Return [X, Y] of the center of cell containing provided text 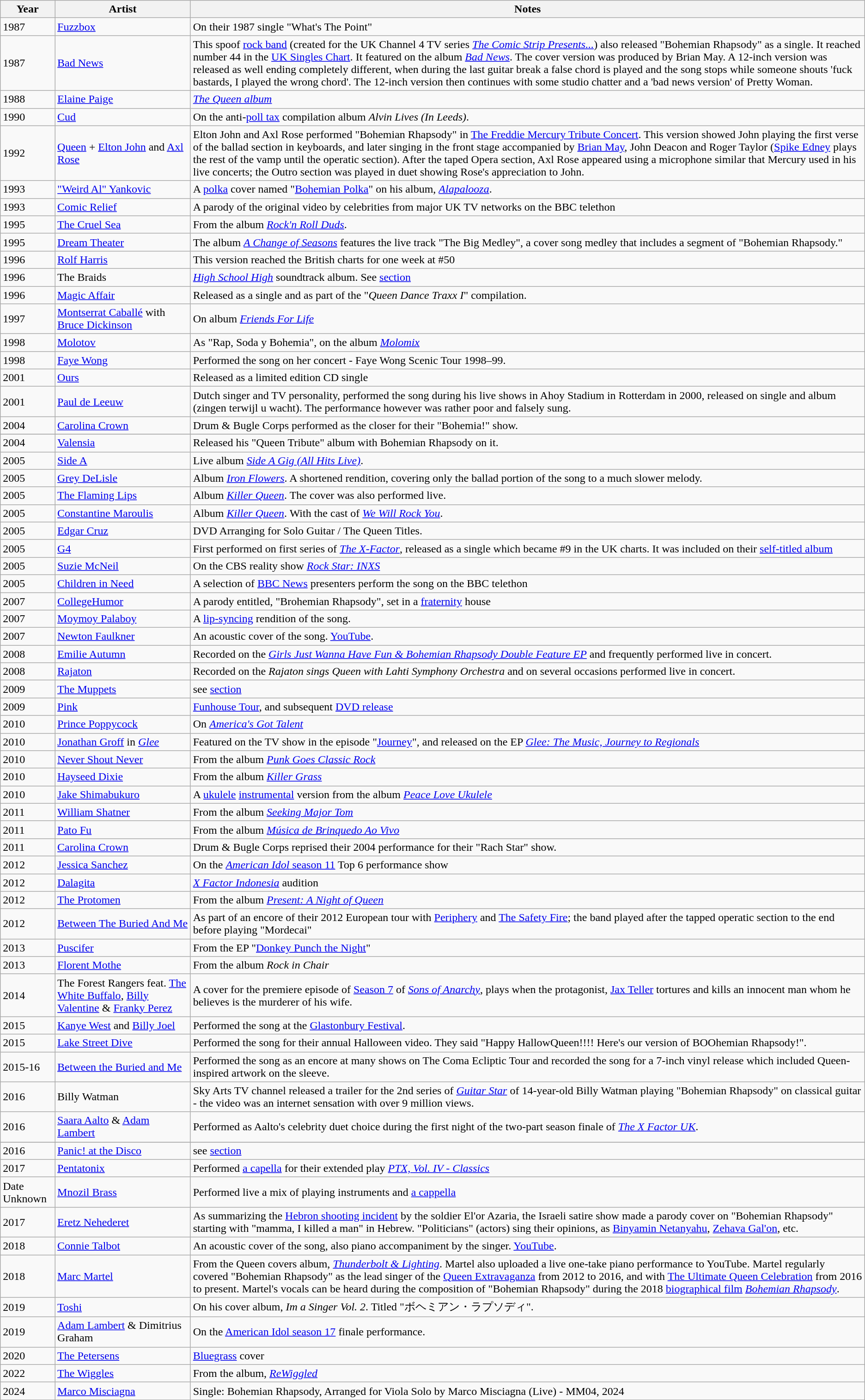
Pentatonix [123, 1168]
2022 [28, 1373]
From the album, ReWiggled [528, 1373]
Drum & Bugle Corps reprised their 2004 performance for their "Rach Star" show. [528, 847]
As "Rap, Soda y Bohemia", on the album Molomix [528, 343]
G4 [123, 548]
Album Killer Queen. With the cast of We Will Rock You. [528, 513]
Ours [123, 378]
Performed the song on her concert - Faye Wong Scenic Tour 1998–99. [528, 360]
On the American Idol season 11 Top 6 performance show [528, 865]
Grey DeLisle [123, 478]
Jake Shimabukuro [123, 794]
Live album Side A Gig (All Hits Live). [528, 461]
Marco Misciagna [123, 1391]
Between The Buried And Me [123, 924]
An acoustic cover of the song, also piano accompaniment by the singer. YouTube. [528, 1246]
Faye Wong [123, 360]
Molotov [123, 343]
On album Friends For Life [528, 319]
Performed the song for their annual Halloween video. They said "Happy HallowQueen!!!! Here's our version of BOOhemian Rhapsody!". [528, 1043]
The Flaming Lips [123, 496]
Released his "Queen Tribute" album with Bohemian Rhapsody on it. [528, 443]
From the album Rock in Chair [528, 965]
From the album Killer Grass [528, 777]
Children in Need [123, 583]
Cud [123, 117]
Year [28, 9]
Saara Aalto & Adam Lambert [123, 1127]
Adam Lambert & Dimitrius Graham [123, 1332]
Jonathan Groff in Glee [123, 742]
A lip-syncing rendition of the song. [528, 619]
From the album Punk Goes Classic Rock [528, 759]
This version reached the British charts for one week at #50 [528, 260]
The Wiggles [123, 1373]
Pato Fu [123, 830]
CollegeHumor [123, 601]
Edgar Cruz [123, 531]
On America's Got Talent [528, 724]
Paul de Leeuw [123, 402]
The Braids [123, 277]
Jessica Sanchez [123, 865]
Recorded on the Girls Just Wanna Have Fun & Bohemian Rhapsody Double Feature EP and frequently performed live in concert. [528, 654]
Hayseed Dixie [123, 777]
Album Iron Flowers. A shortened rendition, covering only the ballad portion of the song to a much slower melody. [528, 478]
A ukulele instrumental version from the album Peace Love Ukulele [528, 794]
"Weird Al" Yankovic [123, 189]
Constantine Maroulis [123, 513]
From the album Rock'n Roll Duds. [528, 224]
Billy Watman [123, 1097]
The Protomen [123, 900]
Side A [123, 461]
Date Unknown [28, 1192]
Mnozil Brass [123, 1192]
On the anti-poll tax compilation album Alvin Lives (In Leeds). [528, 117]
Queen + Elton John and Axl Rose [123, 153]
1990 [28, 117]
Between the Buried and Me [123, 1067]
Comic Relief [123, 207]
Performed live a mix of playing instruments and a cappella [528, 1192]
2014 [28, 995]
Emilie Autumn [123, 654]
X Factor Indonesia audition [528, 883]
On the American Idol season 17 finale performance. [528, 1332]
The Muppets [123, 689]
Marc Martel [123, 1276]
2015-16 [28, 1067]
First performed on first series of The X-Factor, released as a single which became #9 in the UK charts. It was included on their self-titled album [528, 548]
Released as a limited edition CD single [528, 378]
Fuzzbox [123, 27]
Performed the song at the Glastonbury Festival. [528, 1025]
Performed a capella for their extended play PTX, Vol. IV - Classics [528, 1168]
From the album Present: A Night of Queen [528, 900]
Newton Faulkner [123, 636]
1997 [28, 319]
A parody of the original video by celebrities from major UK TV networks on the BBC telethon [528, 207]
Recorded on the Rajaton sings Queen with Lahti Symphony Orchestra and on several occasions performed live in concert. [528, 672]
Lake Street Dive [123, 1043]
The album A Change of Seasons features the live track "The Big Medley", a cover song medley that includes a segment of "Bohemian Rhapsody." [528, 242]
From the album Música de Brinquedo Ao Vivo [528, 830]
Magic Affair [123, 295]
Florent Mothe [123, 965]
1992 [28, 153]
Artist [123, 9]
Elaine Paige [123, 99]
High School High soundtrack album. See section [528, 277]
From the album Seeking Major Tom [528, 812]
Released as a single and as part of the "Queen Dance Traxx I" compilation. [528, 295]
An acoustic cover of the song. YouTube. [528, 636]
Valensia [123, 443]
William Shatner [123, 812]
A parody entitled, "Brohemian Rhapsody", set in a fraternity house [528, 601]
1988 [28, 99]
Connie Talbot [123, 1246]
The Queen album [528, 99]
Eretz Nehederet [123, 1222]
DVD Arranging for Solo Guitar / The Queen Titles. [528, 531]
Dream Theater [123, 242]
On his cover album, Im a Singer Vol. 2. Titled "ボヘミアン・ラプソディ". [528, 1307]
The Petersens [123, 1356]
Puscifer [123, 948]
Pink [123, 707]
A selection of BBC News presenters perform the song on the BBC telethon [528, 583]
2024 [28, 1391]
2020 [28, 1356]
Toshi [123, 1307]
On the CBS reality show Rock Star: INXS [528, 566]
Featured on the TV show in the episode "Journey", and released on the EP Glee: The Music, Journey to Regionals [528, 742]
Drum & Bugle Corps performed as the closer for their "Bohemia!" show. [528, 425]
A polka cover named "Bohemian Polka" on his album, Alapalooza. [528, 189]
Kanye West and Billy Joel [123, 1025]
Funhouse Tour, and subsequent DVD release [528, 707]
Suzie McNeil [123, 566]
Rolf Harris [123, 260]
Moymoy Palaboy [123, 619]
Prince Poppycock [123, 724]
The Cruel Sea [123, 224]
Album Killer Queen. The cover was also performed live. [528, 496]
Bad News [123, 63]
Panic! at the Disco [123, 1151]
Dalagita [123, 883]
On their 1987 single "What's The Point" [528, 27]
Rajaton [123, 672]
Montserrat Caballé with Bruce Dickinson [123, 319]
Never Shout Never [123, 759]
Single: Bohemian Rhapsody, Arranged for Viola Solo by Marco Misciagna (Live) - MM04, 2024 [528, 1391]
Performed as Aalto's celebrity duet choice during the first night of the two-part season finale of The X Factor UK. [528, 1127]
The Forest Rangers feat. The White Buffalo, Billy Valentine & Franky Perez [123, 995]
Bluegrass cover [528, 1356]
Notes [528, 9]
From the EP "Donkey Punch the Night" [528, 948]
